Extract the [X, Y] coordinate from the center of the cell holding the provided text.  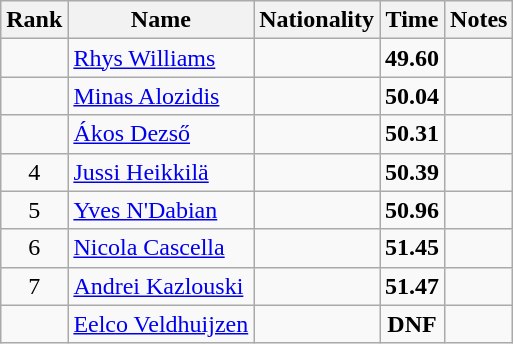
51.45 [412, 248]
4 [34, 172]
Rhys Williams [161, 58]
7 [34, 286]
Eelco Veldhuijzen [161, 324]
Jussi Heikkilä [161, 172]
5 [34, 210]
Time [412, 20]
50.96 [412, 210]
50.39 [412, 172]
Ákos Dezső [161, 134]
51.47 [412, 286]
Rank [34, 20]
Name [161, 20]
Nicola Cascella [161, 248]
6 [34, 248]
49.60 [412, 58]
Nationality [317, 20]
DNF [412, 324]
Andrei Kazlouski [161, 286]
Yves N'Dabian [161, 210]
Minas Alozidis [161, 96]
50.31 [412, 134]
Notes [479, 20]
50.04 [412, 96]
